Determine the (x, y) coordinate at the center of the cell enclosing the given text.  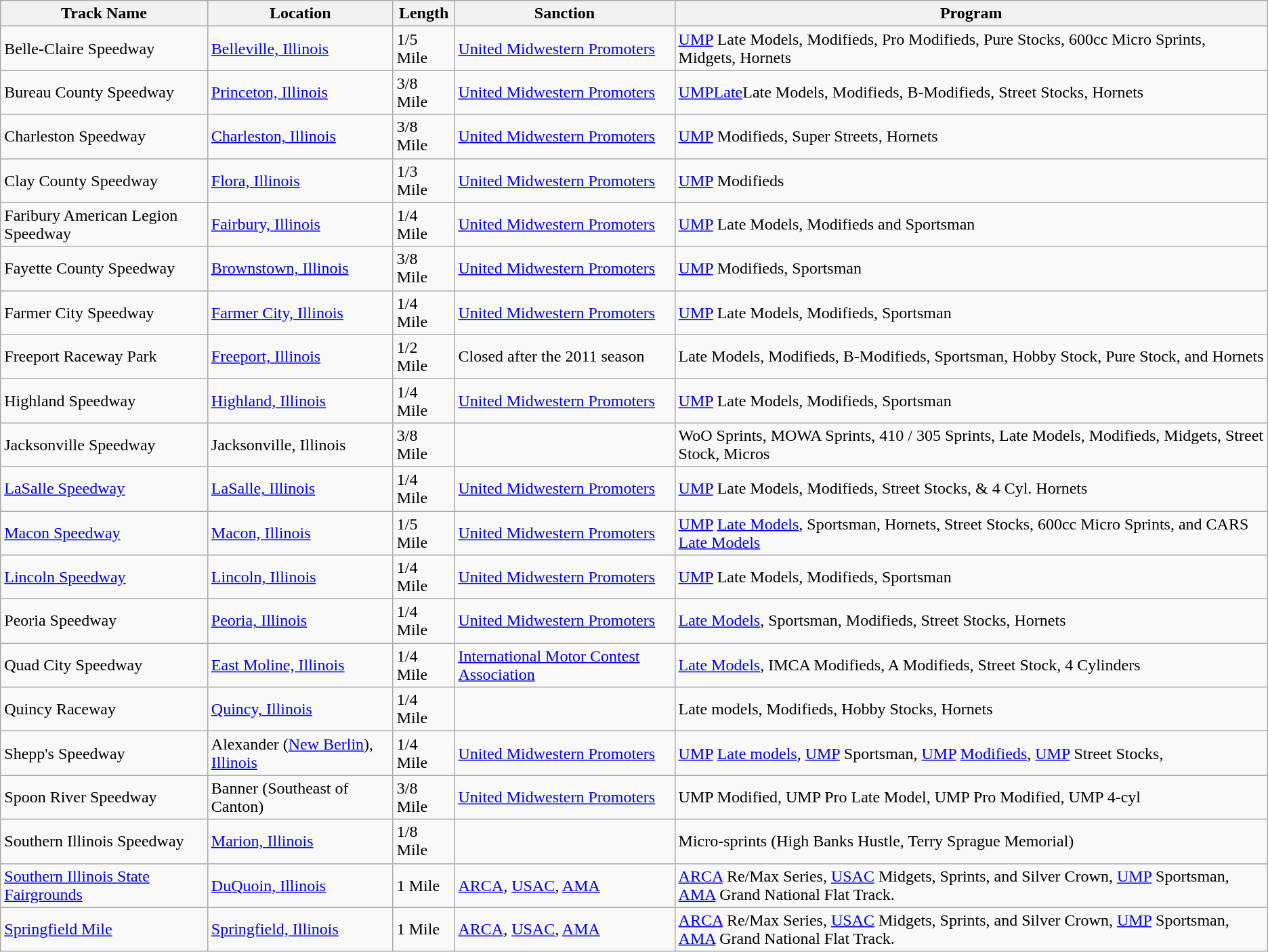
UMPLateLate Models, Modifieds, B-Modifieds, Street Stocks, Hornets (971, 92)
Charleston Speedway (104, 137)
LaSalle, Illinois (300, 489)
Farmer City Speedway (104, 313)
UMP Modified, UMP Pro Late Model, UMP Pro Modified, UMP 4-cyl (971, 798)
UMP Late Models, Modifieds and Sportsman (971, 225)
LaSalle Speedway (104, 489)
UMP Late Models, Sportsman, Hornets, Street Stocks, 600cc Micro Sprints, and CARS Late Models (971, 532)
Quincy Raceway (104, 710)
Lincoln, Illinois (300, 577)
Peoria, Illinois (300, 622)
1/2 Mile (424, 356)
Spoon River Speedway (104, 798)
International Motor Contest Association (565, 665)
Fairbury, Illinois (300, 225)
Farmer City, Illinois (300, 313)
Length (424, 14)
Marion, Illinois (300, 841)
Bureau County Speedway (104, 92)
Flora, Illinois (300, 180)
Late Models, Sportsman, Modifieds, Street Stocks, Hornets (971, 622)
DuQuoin, Illinois (300, 886)
Fayette County Speedway (104, 268)
Location (300, 14)
Banner (Southeast of Canton) (300, 798)
Peoria Speedway (104, 622)
Brownstown, Illinois (300, 268)
UMP Late models, UMP Sportsman, UMP Modifieds, UMP Street Stocks, (971, 753)
UMP Late Models, Modifieds, Pro Modifieds, Pure Stocks, 600cc Micro Sprints, Midgets, Hornets (971, 49)
Program (971, 14)
Track Name (104, 14)
Freeport, Illinois (300, 356)
UMP Modifieds, Super Streets, Hornets (971, 137)
WoO Sprints, MOWA Sprints, 410 / 305 Sprints, Late Models, Modifieds, Midgets, Street Stock, Micros (971, 444)
Jacksonville Speedway (104, 444)
Highland Speedway (104, 401)
Clay County Speedway (104, 180)
Princeton, Illinois (300, 92)
Charleston, Illinois (300, 137)
UMP Modifieds (971, 180)
Alexander (New Berlin), Illinois (300, 753)
Southern Illinois Speedway (104, 841)
Faribury American Legion Speedway (104, 225)
Southern Illinois State Fairgrounds (104, 886)
Belleville, Illinois (300, 49)
East Moline, Illinois (300, 665)
Jacksonville, Illinois (300, 444)
Quad City Speedway (104, 665)
Highland, Illinois (300, 401)
Freeport Raceway Park (104, 356)
Macon Speedway (104, 532)
Springfield Mile (104, 929)
Closed after the 2011 season (565, 356)
Belle-Claire Speedway (104, 49)
Late Models, Modifieds, B-Modifieds, Sportsman, Hobby Stock, Pure Stock, and Hornets (971, 356)
UMP Modifieds, Sportsman (971, 268)
Late models, Modifieds, Hobby Stocks, Hornets (971, 710)
Macon, Illinois (300, 532)
UMP Late Models, Modifieds, Street Stocks, & 4 Cyl. Hornets (971, 489)
Micro-sprints (High Banks Hustle, Terry Sprague Memorial) (971, 841)
Lincoln Speedway (104, 577)
Sanction (565, 14)
Shepp's Speedway (104, 753)
Quincy, Illinois (300, 710)
1/3 Mile (424, 180)
1/8 Mile (424, 841)
Late Models, IMCA Modifieds, A Modifieds, Street Stock, 4 Cylinders (971, 665)
Springfield, Illinois (300, 929)
